Output the [X, Y] coordinate of the center of the cell containing the given text.  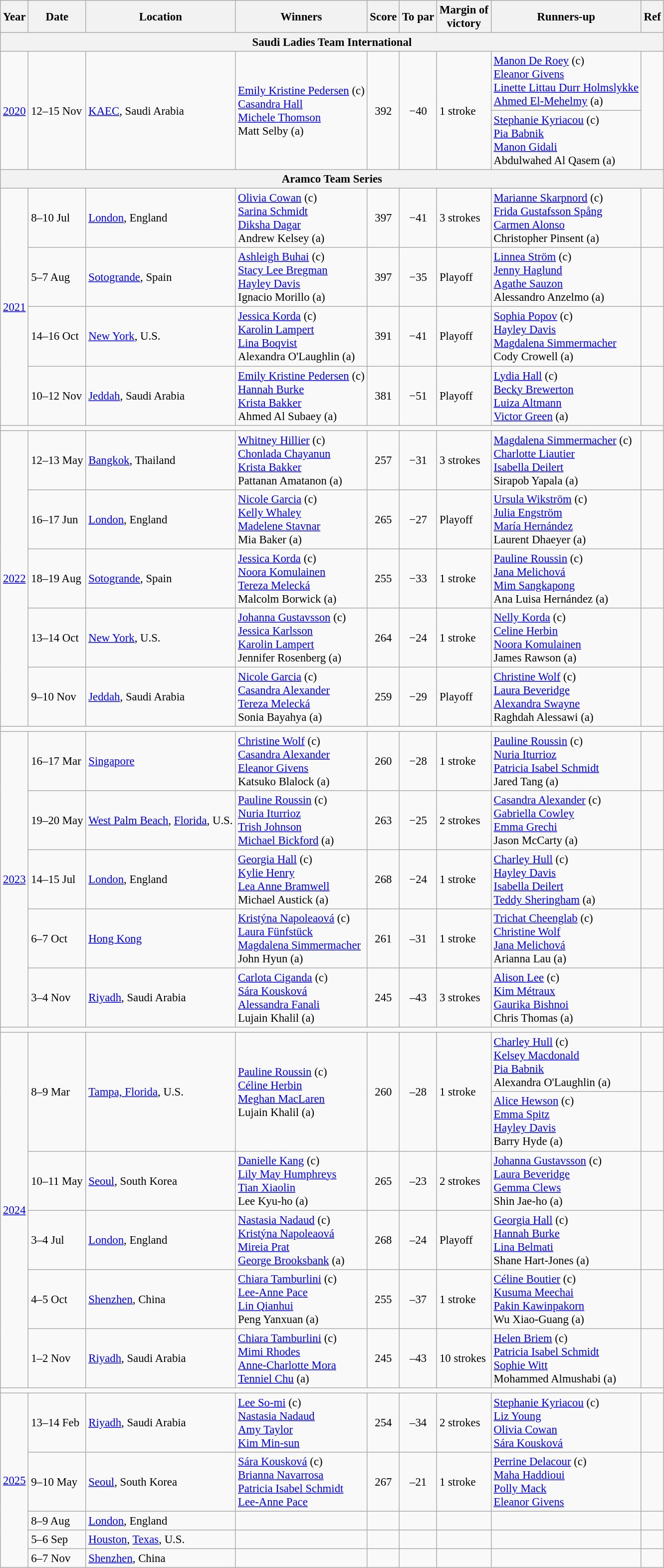
Manon De Roey (c) Eleanor Givens Linette Littau Durr Holmslykke Ahmed El-Mehelmy (a) [566, 81]
Chiara Tamburlini (c) Mimi Rhodes Anne-Charlotte Mora Tenniel Chu (a) [301, 1358]
Houston, Texas, U.S. [161, 1540]
−29 [418, 696]
254 [383, 1423]
Kristýna Napoleaová (c) Laura Fünfstück Magdalena Simmermacher John Hyun (a) [301, 939]
Georgia Hall (c) Hannah Burke Lina Belmati Shane Hart-Jones (a) [566, 1240]
−40 [418, 111]
Chiara Tamburlini (c) Lee-Anne Pace Lin Qianhui Peng Yanxuan (a) [301, 1299]
10–12 Nov [57, 396]
Pauline Roussin (c) Jana Melichová Mim Sangkapong Ana Luisa Hernández (a) [566, 579]
Score [383, 17]
14–15 Jul [57, 880]
16–17 Jun [57, 519]
Pauline Roussin (c) Nuria Iturrioz Trish Johnson Michael Bickford (a) [301, 820]
9–10 Nov [57, 696]
267 [383, 1482]
Lydia Hall (c) Becky Brewerton Luiza Altmann Victor Green (a) [566, 396]
−25 [418, 820]
Pauline Roussin (c) Nuria Iturrioz Patricia Isabel Schmidt Jared Tang (a) [566, 761]
Aramco Team Series [332, 179]
−31 [418, 460]
Ref [653, 17]
Christine Wolf (c) Casandra Alexander Eleanor Givens Katsuko Blalock (a) [301, 761]
2024 [14, 1210]
Ashleigh Buhai (c) Stacy Lee Bregman Hayley Davis Ignacio Morillo (a) [301, 277]
259 [383, 696]
Christine Wolf (c) Laura Beveridge Alexandra Swayne Raghdah Alessawi (a) [566, 696]
8–9 Aug [57, 1521]
8–10 Jul [57, 219]
Sophia Popov (c) Hayley Davis Magdalena Simmermacher Cody Crowell (a) [566, 336]
Pauline Roussin (c) Céline Herbin Meghan MacLaren Lujain Khalil (a) [301, 1092]
Location [161, 17]
Bangkok, Thailand [161, 460]
Carlota Ciganda (c) Sára Kousková Alessandra Fanali Lujain Khalil (a) [301, 998]
Emily Kristine Pedersen (c) Casandra Hall Michele Thomson Matt Selby (a) [301, 111]
Nelly Korda (c) Celine Herbin Noora Komulainen James Rawson (a) [566, 638]
Runners-up [566, 17]
Magdalena Simmermacher (c) Charlotte Liautier Isabella Deilert Sirapob Yapala (a) [566, 460]
–31 [418, 939]
12–13 May [57, 460]
Stephanie Kyriacou (c) Pia Babnik Manon Gidali Abdulwahed Al Qasem (a) [566, 141]
13–14 Feb [57, 1423]
Johanna Gustavsson (c) Jessica Karlsson Karolin Lampert Jennifer Rosenberg (a) [301, 638]
Margin ofvictory [464, 17]
391 [383, 336]
5–6 Sep [57, 1540]
6–7 Nov [57, 1559]
10–11 May [57, 1180]
Alison Lee (c) Kim Métraux Gaurika Bishnoi Chris Thomas (a) [566, 998]
18–19 Aug [57, 579]
Nicole Garcia (c) Kelly Whaley Madelene Stavnar Mia Baker (a) [301, 519]
Danielle Kang (c) Lily May Humphreys Tian Xiaolin Lee Kyu-ho (a) [301, 1180]
Saudi Ladies Team International [332, 42]
261 [383, 939]
Jessica Korda (c) Karolin Lampert Lina Boqvist Alexandra O'Laughlin (a) [301, 336]
Lee So-mi (c) Nastasia Nadaud Amy Taylor Kim Min-sun [301, 1423]
Singapore [161, 761]
2020 [14, 111]
Alice Hewson (c) Emma Spitz Hayley Davis Barry Hyde (a) [566, 1121]
–24 [418, 1240]
6–7 Oct [57, 939]
Marianne Skarpnord (c) Frida Gustafsson Spång Carmen Alonso Christopher Pinsent (a) [566, 219]
19–20 May [57, 820]
381 [383, 396]
−28 [418, 761]
Charley Hull (c) Kelsey Macdonald Pia Babnik Alexandra O'Laughlin (a) [566, 1063]
Hong Kong [161, 939]
392 [383, 111]
To par [418, 17]
−51 [418, 396]
Emily Kristine Pedersen (c) Hannah Burke Krista Bakker Ahmed Al Subaey (a) [301, 396]
5–7 Aug [57, 277]
Helen Briem (c) Patricia Isabel Schmidt Sophie Witt Mohammed Almushabi (a) [566, 1358]
Stephanie Kyriacou (c) Liz Young Olivia Cowan Sára Kousková [566, 1423]
Year [14, 17]
Casandra Alexander (c) Gabriella Cowley Emma Grechi Jason McCarty (a) [566, 820]
Johanna Gustavsson (c) Laura Beveridge Gemma Clews Shin Jae-ho (a) [566, 1180]
2022 [14, 579]
16–17 Mar [57, 761]
Ursula Wikström (c) Julia Engström María Hernández Laurent Dhaeyer (a) [566, 519]
13–14 Oct [57, 638]
Nastasia Nadaud (c) Kristýna Napoleaová Mireia Prat George Brooksbank (a) [301, 1240]
Trichat Cheenglab (c) Christine Wolf Jana Melichová Arianna Lau (a) [566, 939]
Date [57, 17]
9–10 May [57, 1482]
West Palm Beach, Florida, U.S. [161, 820]
Tampa, Florida, U.S. [161, 1092]
2023 [14, 879]
–21 [418, 1482]
4–5 Oct [57, 1299]
Georgia Hall (c) Kylie Henry Lea Anne Bramwell Michael Austick (a) [301, 880]
263 [383, 820]
Charley Hull (c) Hayley Davis Isabella Deilert Teddy Sheringham (a) [566, 880]
12–15 Nov [57, 111]
264 [383, 638]
2025 [14, 1480]
Linnea Ström (c) Jenny Haglund Agathe Sauzon Alessandro Anzelmo (a) [566, 277]
257 [383, 460]
KAEC, Saudi Arabia [161, 111]
2021 [14, 307]
3–4 Jul [57, 1240]
−33 [418, 579]
−27 [418, 519]
Sára Kousková (c) Brianna Navarrosa Patricia Isabel Schmidt Lee-Anne Pace [301, 1482]
Whitney Hillier (c) Chonlada Chayanun Krista Bakker Pattanan Amatanon (a) [301, 460]
Jessica Korda (c) Noora Komulainen Tereza Melecká Malcolm Borwick (a) [301, 579]
–37 [418, 1299]
1–2 Nov [57, 1358]
Winners [301, 17]
Céline Boutier (c) Kusuma Meechai Pakin Kawinpakorn Wu Xiao-Guang (a) [566, 1299]
14–16 Oct [57, 336]
10 strokes [464, 1358]
–23 [418, 1180]
Nicole Garcia (c) Casandra Alexander Tereza Melecká Sonia Bayahya (a) [301, 696]
–28 [418, 1092]
–34 [418, 1423]
Perrine Delacour (c) Maha Haddioui Polly Mack Eleanor Givens [566, 1482]
Olivia Cowan (c) Sarina Schmidt Diksha Dagar Andrew Kelsey (a) [301, 219]
−35 [418, 277]
3–4 Nov [57, 998]
8–9 Mar [57, 1092]
